For the text-containing cell, return its midpoint in (x, y) coordinate format. 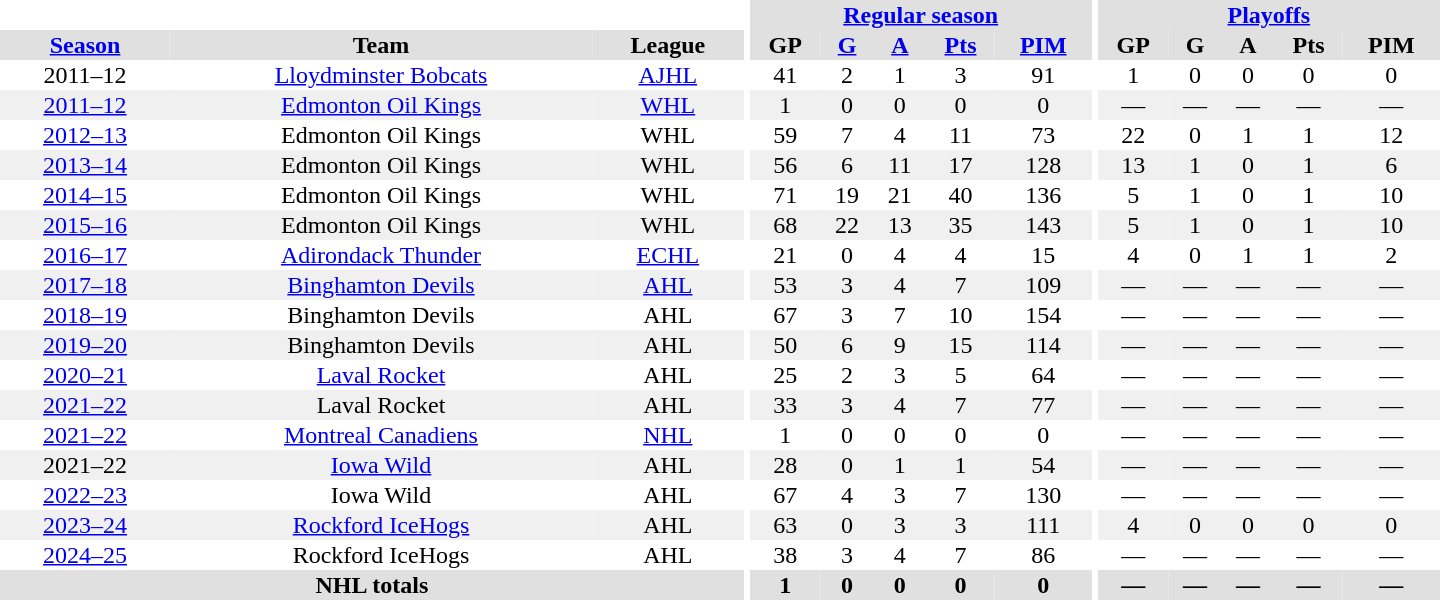
2020–21 (85, 375)
111 (1044, 525)
Lloydminster Bobcats (381, 75)
2023–24 (85, 525)
AJHL (668, 75)
Montreal Canadiens (381, 435)
2014–15 (85, 195)
38 (786, 555)
143 (1044, 225)
59 (786, 135)
NHL totals (372, 585)
2016–17 (85, 255)
19 (848, 195)
40 (960, 195)
64 (1044, 375)
2018–19 (85, 315)
136 (1044, 195)
41 (786, 75)
17 (960, 165)
35 (960, 225)
130 (1044, 495)
Regular season (921, 15)
League (668, 45)
2015–16 (85, 225)
12 (1392, 135)
Season (85, 45)
63 (786, 525)
33 (786, 405)
114 (1044, 345)
2019–20 (85, 345)
ECHL (668, 255)
9 (900, 345)
86 (1044, 555)
68 (786, 225)
50 (786, 345)
Team (381, 45)
56 (786, 165)
54 (1044, 465)
73 (1044, 135)
2012–13 (85, 135)
53 (786, 285)
154 (1044, 315)
Adirondack Thunder (381, 255)
25 (786, 375)
128 (1044, 165)
91 (1044, 75)
2024–25 (85, 555)
2013–14 (85, 165)
28 (786, 465)
77 (1044, 405)
71 (786, 195)
NHL (668, 435)
2022–23 (85, 495)
Playoffs (1269, 15)
109 (1044, 285)
2017–18 (85, 285)
